Extract the [x, y] coordinate from the center of the cell holding the provided text.  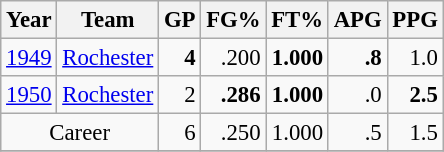
.200 [234, 58]
APG [358, 20]
GP [180, 20]
4 [180, 58]
1949 [29, 58]
.250 [234, 133]
Career [80, 133]
.5 [358, 133]
.286 [234, 95]
PPG [415, 20]
.8 [358, 58]
Team [108, 20]
1950 [29, 95]
2 [180, 95]
Year [29, 20]
1.5 [415, 133]
FT% [298, 20]
FG% [234, 20]
2.5 [415, 95]
6 [180, 133]
1.0 [415, 58]
.0 [358, 95]
